Determine the (X, Y) coordinate at the center of the cell enclosing the given text.  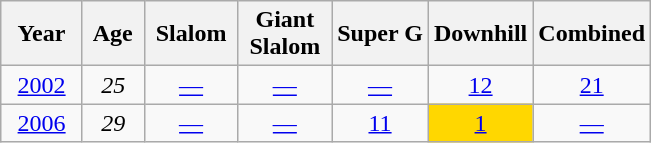
Year (42, 34)
2006 (42, 123)
Age (113, 34)
25 (113, 85)
12 (480, 85)
Super G (380, 34)
Slalom (191, 34)
21 (592, 85)
Combined (592, 34)
Downhill (480, 34)
2002 (42, 85)
1 (480, 123)
11 (380, 123)
29 (113, 123)
Giant Slalom (285, 34)
